Return (X, Y) of the center of cell containing provided text 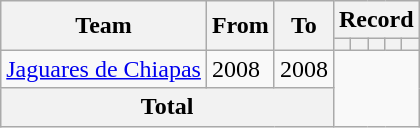
Record (376, 20)
Team (104, 26)
From (240, 26)
To (304, 26)
Total (168, 107)
Jaguares de Chiapas (104, 69)
